Provide the (x, y) coordinate of the cell's center where the given text is located.  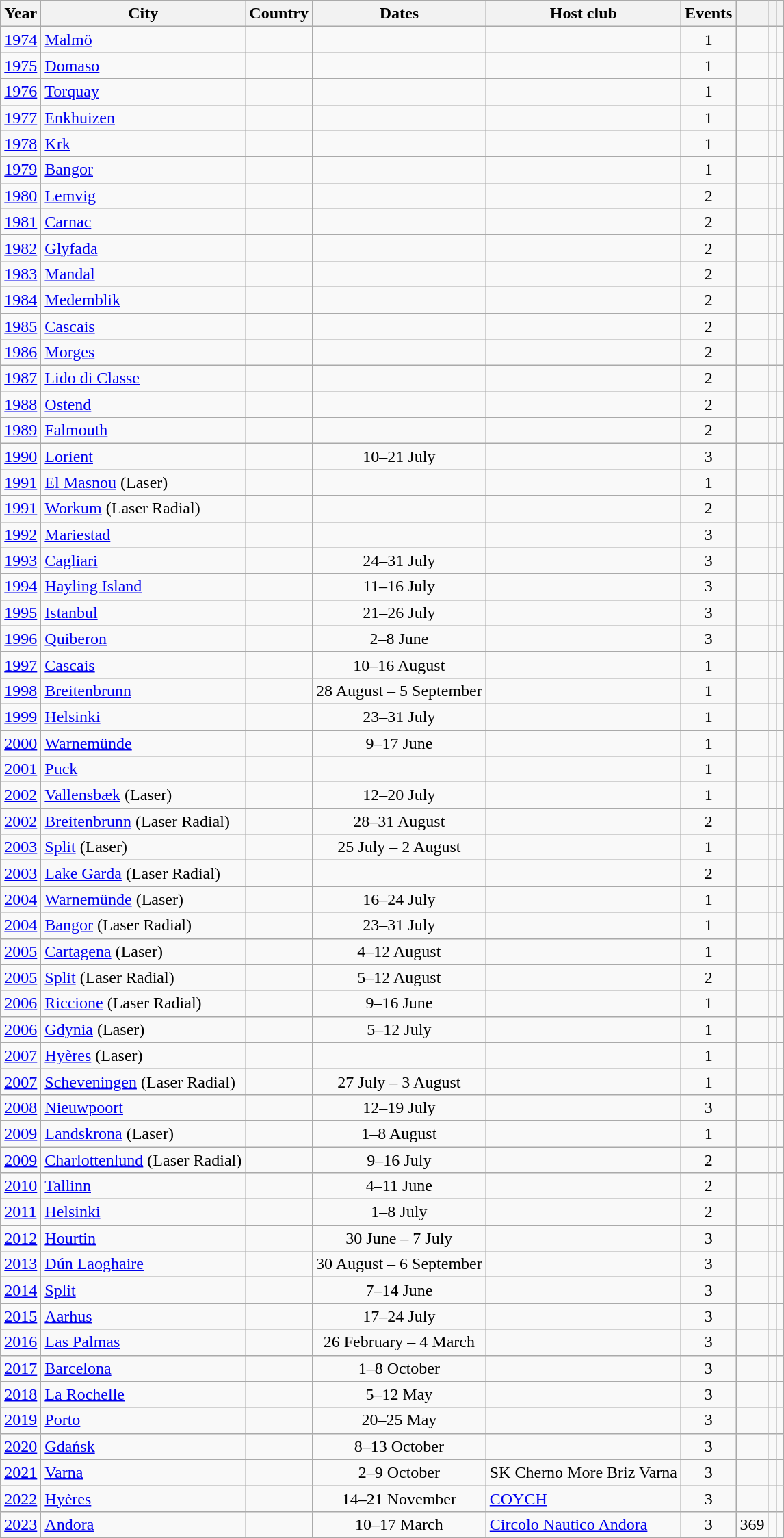
Warnemünde (144, 743)
Varna (144, 1472)
Lido di Classe (144, 379)
1979 (21, 170)
2010 (21, 1186)
2016 (21, 1342)
Breitenbrunn (144, 691)
10–17 March (400, 1524)
Torquay (144, 92)
Krk (144, 144)
1997 (21, 665)
Porto (144, 1420)
1984 (21, 300)
Morges (144, 353)
Split (144, 1290)
9–16 July (400, 1160)
1974 (21, 40)
11–16 July (400, 587)
24–31 July (400, 561)
Hyères (Laser) (144, 1055)
1978 (21, 144)
Split (Laser) (144, 847)
Cagliari (144, 561)
Barcelona (144, 1368)
12–20 July (400, 795)
1985 (21, 326)
Host club (583, 14)
Aarhus (144, 1316)
27 July – 3 August (400, 1081)
COYCH (583, 1498)
Puck (144, 769)
14–21 November (400, 1498)
2023 (21, 1524)
Bangor (Laser Radial) (144, 925)
2001 (21, 769)
Warnemünde (Laser) (144, 899)
City (144, 14)
Riccione (Laser Radial) (144, 1003)
16–24 July (400, 899)
1975 (21, 66)
Breitenbrunn (Laser Radial) (144, 821)
Medemblik (144, 300)
28–31 August (400, 821)
Cartagena (Laser) (144, 951)
1986 (21, 353)
Carnac (144, 222)
1977 (21, 118)
25 July – 2 August (400, 847)
2011 (21, 1212)
Bangor (144, 170)
Charlottenlund (Laser Radial) (144, 1160)
12–19 July (400, 1107)
20–25 May (400, 1420)
Gdańsk (144, 1446)
2015 (21, 1316)
Circolo Nautico Andora (583, 1524)
2019 (21, 1420)
1987 (21, 379)
1993 (21, 561)
30 August – 6 September (400, 1264)
28 August – 5 September (400, 691)
Enkhuizen (144, 118)
Gdynia (Laser) (144, 1029)
El Masnou (Laser) (144, 483)
1996 (21, 639)
2012 (21, 1238)
Year (21, 14)
Mandal (144, 274)
Dún Laoghaire (144, 1264)
Landskrona (Laser) (144, 1133)
Falmouth (144, 431)
4–11 June (400, 1186)
5–12 July (400, 1029)
Istanbul (144, 613)
Mariestad (144, 535)
21–26 July (400, 613)
1999 (21, 717)
8–13 October (400, 1446)
Workum (Laser Radial) (144, 509)
2018 (21, 1394)
Hayling Island (144, 587)
Ostend (144, 405)
1982 (21, 248)
1–8 August (400, 1133)
5–12 May (400, 1394)
10–21 July (400, 457)
Malmö (144, 40)
Lake Garda (Laser Radial) (144, 873)
4–12 August (400, 951)
5–12 August (400, 977)
9–17 June (400, 743)
1994 (21, 587)
2013 (21, 1264)
2–9 October (400, 1472)
1–8 October (400, 1368)
1983 (21, 274)
Glyfada (144, 248)
1992 (21, 535)
La Rochelle (144, 1394)
Dates (400, 14)
17–24 July (400, 1316)
Events (708, 14)
2021 (21, 1472)
SK Cherno More Briz Varna (583, 1472)
2008 (21, 1107)
Lemvig (144, 196)
Andora (144, 1524)
10–16 August (400, 665)
1995 (21, 613)
2020 (21, 1446)
2–8 June (400, 639)
Vallensbæk (Laser) (144, 795)
Hourtin (144, 1238)
Lorient (144, 457)
2017 (21, 1368)
1989 (21, 431)
Quiberon (144, 639)
2022 (21, 1498)
Nieuwpoort (144, 1107)
Las Palmas (144, 1342)
Hyères (144, 1498)
9–16 June (400, 1003)
Country (279, 14)
Split (Laser Radial) (144, 977)
2014 (21, 1290)
26 February – 4 March (400, 1342)
1980 (21, 196)
Domaso (144, 66)
369 (753, 1524)
Tallinn (144, 1186)
Scheveningen (Laser Radial) (144, 1081)
30 June – 7 July (400, 1238)
1981 (21, 222)
1–8 July (400, 1212)
1988 (21, 405)
1976 (21, 92)
1990 (21, 457)
1998 (21, 691)
7–14 June (400, 1290)
2000 (21, 743)
